Find where the given text appears and provide that cell's center as [x, y] coordinate. 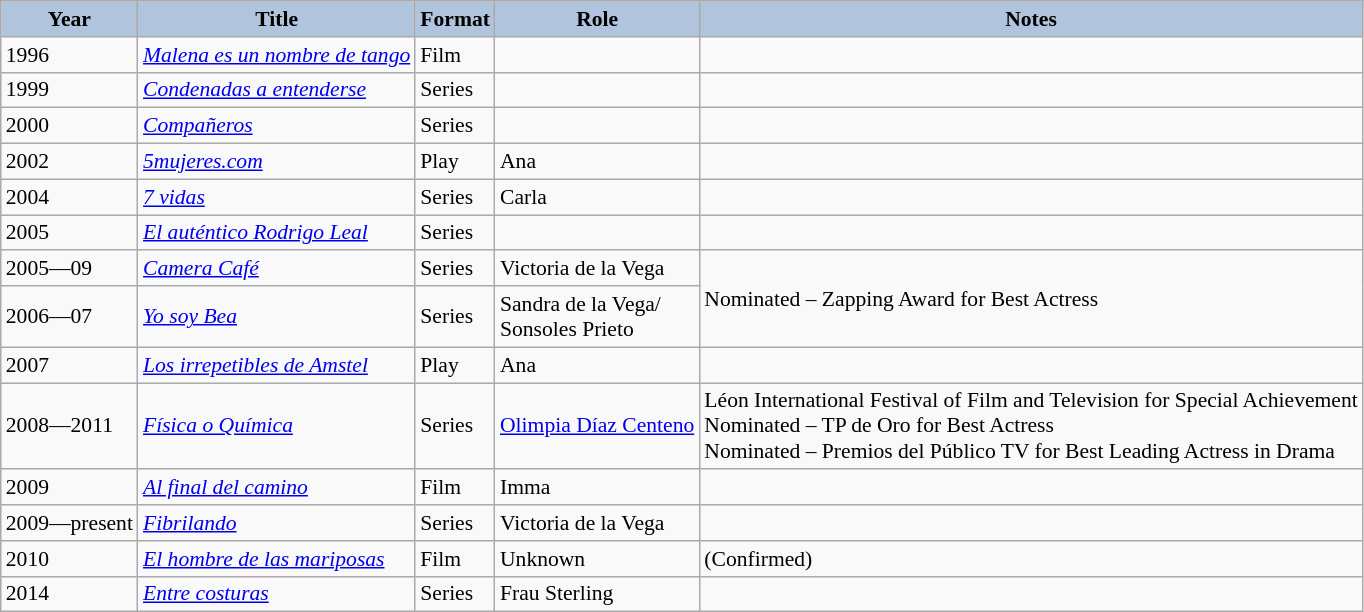
Yo soy Bea [276, 316]
2002 [70, 162]
El hombre de las mariposas [276, 559]
Role [597, 19]
2005—09 [70, 269]
2010 [70, 559]
(Confirmed) [1030, 559]
Física o Química [276, 426]
2005 [70, 233]
Imma [597, 488]
2000 [70, 126]
Al final del camino [276, 488]
5mujeres.com [276, 162]
1999 [70, 90]
Fibrilando [276, 523]
Frau Sterling [597, 594]
Title [276, 19]
Compañeros [276, 126]
2009—present [70, 523]
Camera Café [276, 269]
Carla [597, 197]
Entre costuras [276, 594]
2014 [70, 594]
2008—2011 [70, 426]
7 vidas [276, 197]
Year [70, 19]
Condenadas a entenderse [276, 90]
Unknown [597, 559]
Format [455, 19]
2006—07 [70, 316]
2009 [70, 488]
Malena es un nombre de tango [276, 55]
Los irrepetibles de Amstel [276, 365]
Sandra de la Vega/Sonsoles Prieto [597, 316]
Olimpia Díaz Centeno [597, 426]
El auténtico Rodrigo Leal [276, 233]
Notes [1030, 19]
1996 [70, 55]
2007 [70, 365]
2004 [70, 197]
Nominated – Zapping Award for Best Actress [1030, 300]
